Detect which cell encompasses the target text, then output its (X, Y) center coordinate. 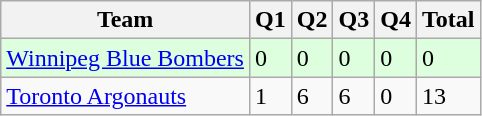
Team (126, 20)
1 (270, 96)
Q2 (312, 20)
13 (448, 96)
Winnipeg Blue Bombers (126, 58)
Q3 (354, 20)
Q1 (270, 20)
Q4 (396, 20)
Toronto Argonauts (126, 96)
Total (448, 20)
